Capture the cell that displays the provided text and extract its (X, Y) central coordinate. 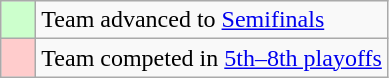
Team advanced to Semifinals (212, 20)
Team competed in 5th–8th playoffs (212, 58)
